From the cell containing the given text, extract its center point as (x, y) coordinate. 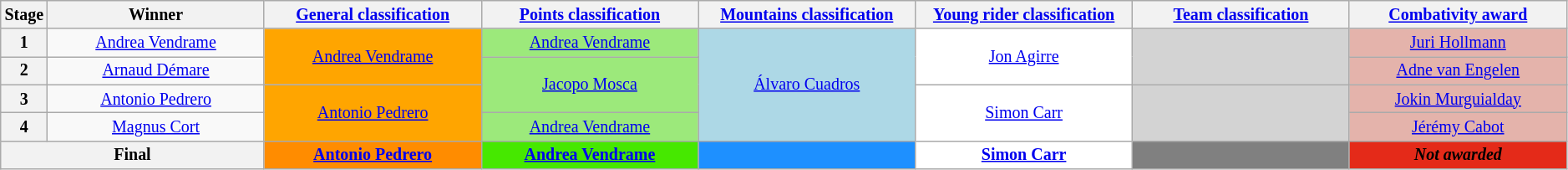
Not awarded (1458, 154)
General classification (373, 15)
2 (24, 70)
Magnus Cort (155, 127)
Adne van Engelen (1458, 70)
Juri Hollmann (1458, 44)
Jérémy Cabot (1458, 127)
Álvaro Cuadros (807, 85)
Team classification (1241, 15)
Jon Agirre (1024, 57)
Combativity award (1458, 15)
Mountains classification (807, 15)
Stage (24, 15)
Final (132, 154)
Jokin Murguialday (1458, 99)
Arnaud Démare (155, 70)
Winner (155, 15)
Young rider classification (1024, 15)
Jacopo Mosca (590, 85)
4 (24, 127)
Points classification (590, 15)
1 (24, 44)
3 (24, 99)
